Locate the cell with the specified text and output its [x, y] center coordinate. 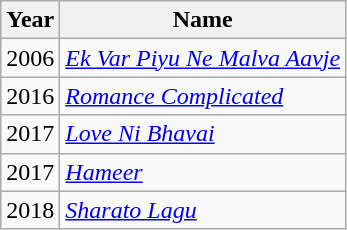
Sharato Lagu [203, 210]
2016 [30, 96]
Year [30, 20]
Love Ni Bhavai [203, 134]
Hameer [203, 172]
Name [203, 20]
2006 [30, 58]
2018 [30, 210]
Romance Complicated [203, 96]
Ek Var Piyu Ne Malva Aavje [203, 58]
